Output the [X, Y] coordinate of the center of the cell containing the given text.  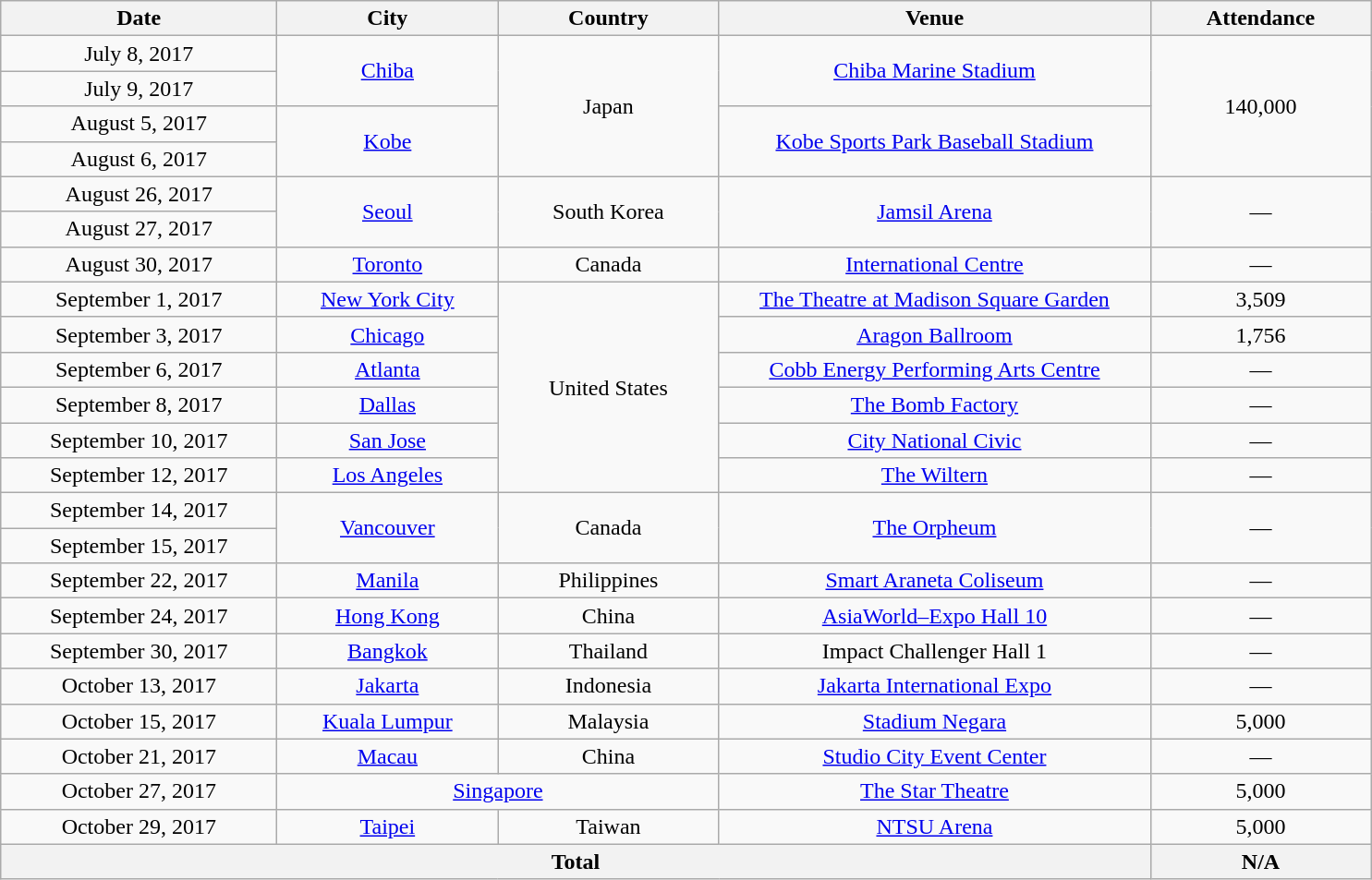
Vancouver [388, 528]
City [388, 18]
September 1, 2017 [139, 299]
140,000 [1260, 106]
Total [576, 862]
Thailand [608, 651]
The Wiltern [935, 476]
Dallas [388, 404]
City National Civic [935, 440]
September 30, 2017 [139, 651]
NTSU Arena [935, 826]
United States [608, 387]
Taiwan [608, 826]
August 26, 2017 [139, 194]
The Orpheum [935, 528]
Los Angeles [388, 476]
Bangkok [388, 651]
September 14, 2017 [139, 511]
The Bomb Factory [935, 404]
AsiaWorld–Expo Hall 10 [935, 616]
San Jose [388, 440]
Studio City Event Center [935, 756]
August 5, 2017 [139, 124]
N/A [1260, 862]
Attendance [1260, 18]
Jamsil Arena [935, 211]
July 8, 2017 [139, 54]
South Korea [608, 211]
Seoul [388, 211]
The Star Theatre [935, 791]
Malaysia [608, 721]
Chicago [388, 334]
Jakarta [388, 686]
Manila [388, 581]
September 8, 2017 [139, 404]
Singapore [498, 791]
August 6, 2017 [139, 159]
October 13, 2017 [139, 686]
September 6, 2017 [139, 369]
Chiba [388, 71]
August 30, 2017 [139, 264]
September 22, 2017 [139, 581]
September 10, 2017 [139, 440]
1,756 [1260, 334]
Date [139, 18]
Kobe Sports Park Baseball Stadium [935, 141]
Toronto [388, 264]
3,509 [1260, 299]
Macau [388, 756]
Aragon Ballroom [935, 334]
Hong Kong [388, 616]
Japan [608, 106]
Philippines [608, 581]
Country [608, 18]
Cobb Energy Performing Arts Centre [935, 369]
Impact Challenger Hall 1 [935, 651]
September 3, 2017 [139, 334]
International Centre [935, 264]
Kobe [388, 141]
October 27, 2017 [139, 791]
September 12, 2017 [139, 476]
Chiba Marine Stadium [935, 71]
Venue [935, 18]
October 29, 2017 [139, 826]
October 21, 2017 [139, 756]
New York City [388, 299]
The Theatre at Madison Square Garden [935, 299]
August 27, 2017 [139, 229]
September 24, 2017 [139, 616]
July 9, 2017 [139, 89]
September 15, 2017 [139, 546]
Jakarta International Expo [935, 686]
Stadium Negara [935, 721]
Atlanta [388, 369]
Kuala Lumpur [388, 721]
Taipei [388, 826]
Indonesia [608, 686]
Smart Araneta Coliseum [935, 581]
October 15, 2017 [139, 721]
